Extract the [x, y] coordinate from the center of the cell holding the provided text.  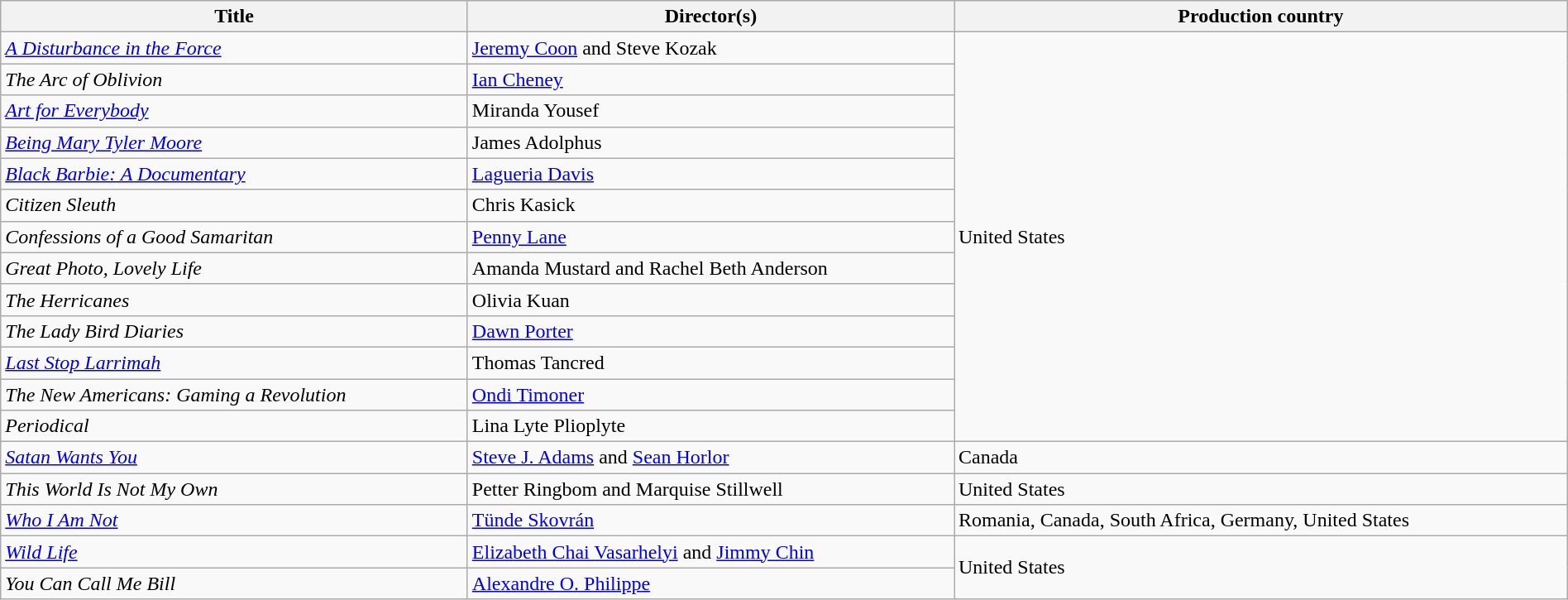
This World Is Not My Own [235, 489]
James Adolphus [710, 142]
The Lady Bird Diaries [235, 331]
Chris Kasick [710, 205]
Director(s) [710, 17]
Black Barbie: A Documentary [235, 174]
Miranda Yousef [710, 111]
Ondi Timoner [710, 395]
Lina Lyte Plioplyte [710, 426]
Satan Wants You [235, 458]
Lagueria Davis [710, 174]
Jeremy Coon and Steve Kozak [710, 48]
Dawn Porter [710, 331]
Ian Cheney [710, 79]
Periodical [235, 426]
Citizen Sleuth [235, 205]
The New Americans: Gaming a Revolution [235, 395]
Steve J. Adams and Sean Horlor [710, 458]
Confessions of a Good Samaritan [235, 237]
Tünde Skovrán [710, 521]
Production country [1261, 17]
Petter Ringbom and Marquise Stillwell [710, 489]
Great Photo, Lovely Life [235, 268]
Art for Everybody [235, 111]
Olivia Kuan [710, 300]
The Herricanes [235, 300]
Last Stop Larrimah [235, 362]
Title [235, 17]
Alexandre O. Philippe [710, 583]
You Can Call Me Bill [235, 583]
Canada [1261, 458]
Wild Life [235, 552]
Elizabeth Chai Vasarhelyi and Jimmy Chin [710, 552]
Penny Lane [710, 237]
Who I Am Not [235, 521]
Thomas Tancred [710, 362]
A Disturbance in the Force [235, 48]
Romania, Canada, South Africa, Germany, United States [1261, 521]
Amanda Mustard and Rachel Beth Anderson [710, 268]
Being Mary Tyler Moore [235, 142]
The Arc of Oblivion [235, 79]
